Return (X, Y) of the center of cell containing provided text 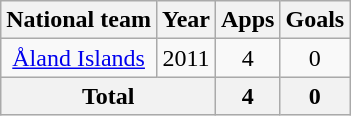
National team (79, 20)
Total (108, 96)
Åland Islands (79, 58)
Goals (315, 20)
Year (186, 20)
Apps (248, 20)
2011 (186, 58)
